From the cell containing the given text, extract its center point as [x, y] coordinate. 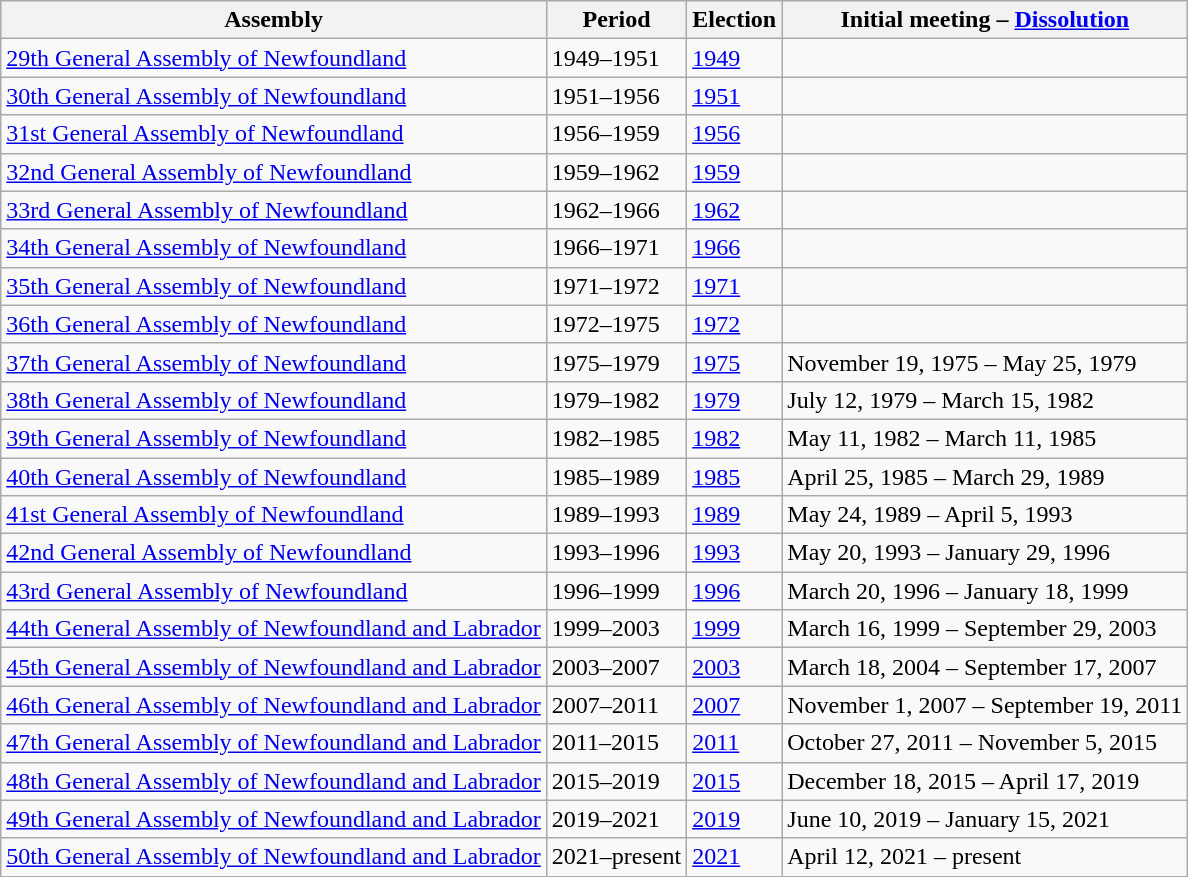
43rd General Assembly of Newfoundland [274, 591]
40th General Assembly of Newfoundland [274, 477]
1993 [734, 553]
1982–1985 [616, 438]
1956–1959 [616, 134]
December 18, 2015 – April 17, 2019 [985, 781]
37th General Assembly of Newfoundland [274, 362]
35th General Assembly of Newfoundland [274, 286]
1989 [734, 515]
2019 [734, 819]
50th General Assembly of Newfoundland and Labrador [274, 857]
May 20, 1993 – January 29, 1996 [985, 553]
2003 [734, 667]
2011–2015 [616, 743]
1972–1975 [616, 324]
31st General Assembly of Newfoundland [274, 134]
2003–2007 [616, 667]
34th General Assembly of Newfoundland [274, 248]
Period [616, 20]
1996 [734, 591]
1985 [734, 477]
1999–2003 [616, 629]
April 12, 2021 – present [985, 857]
March 18, 2004 – September 17, 2007 [985, 667]
May 11, 1982 – March 11, 1985 [985, 438]
29th General Assembly of Newfoundland [274, 58]
May 24, 1989 – April 5, 1993 [985, 515]
1962–1966 [616, 210]
30th General Assembly of Newfoundland [274, 96]
45th General Assembly of Newfoundland and Labrador [274, 667]
November 1, 2007 – September 19, 2011 [985, 705]
April 25, 1985 – March 29, 1989 [985, 477]
1979–1982 [616, 400]
1949–1951 [616, 58]
Assembly [274, 20]
1966 [734, 248]
2021 [734, 857]
1971 [734, 286]
1966–1971 [616, 248]
1989–1993 [616, 515]
2015 [734, 781]
1985–1989 [616, 477]
1999 [734, 629]
November 19, 1975 – May 25, 1979 [985, 362]
1962 [734, 210]
1959 [734, 172]
2007 [734, 705]
1979 [734, 400]
36th General Assembly of Newfoundland [274, 324]
1975 [734, 362]
44th General Assembly of Newfoundland and Labrador [274, 629]
46th General Assembly of Newfoundland and Labrador [274, 705]
1982 [734, 438]
Initial meeting – Dissolution [985, 20]
38th General Assembly of Newfoundland [274, 400]
1956 [734, 134]
July 12, 1979 – March 15, 1982 [985, 400]
42nd General Assembly of Newfoundland [274, 553]
1971–1972 [616, 286]
2015–2019 [616, 781]
2007–2011 [616, 705]
33rd General Assembly of Newfoundland [274, 210]
2019–2021 [616, 819]
1975–1979 [616, 362]
1996–1999 [616, 591]
1951 [734, 96]
1993–1996 [616, 553]
1972 [734, 324]
October 27, 2011 – November 5, 2015 [985, 743]
1949 [734, 58]
1959–1962 [616, 172]
41st General Assembly of Newfoundland [274, 515]
March 16, 1999 – September 29, 2003 [985, 629]
2011 [734, 743]
48th General Assembly of Newfoundland and Labrador [274, 781]
39th General Assembly of Newfoundland [274, 438]
March 20, 1996 – January 18, 1999 [985, 591]
Election [734, 20]
49th General Assembly of Newfoundland and Labrador [274, 819]
32nd General Assembly of Newfoundland [274, 172]
1951–1956 [616, 96]
2021–present [616, 857]
June 10, 2019 – January 15, 2021 [985, 819]
47th General Assembly of Newfoundland and Labrador [274, 743]
